Return [X, Y] of the center of cell containing provided text 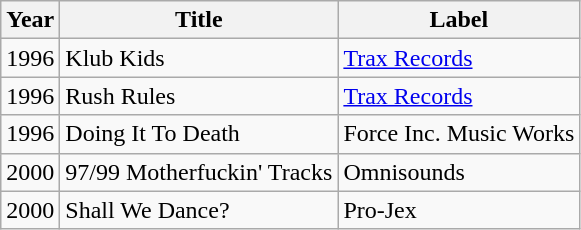
Klub Kids [199, 58]
Label [459, 20]
Omnisounds [459, 172]
Year [30, 20]
97/99 Motherfuckin' Tracks [199, 172]
Title [199, 20]
Pro-Jex [459, 210]
Rush Rules [199, 96]
Shall We Dance? [199, 210]
Force Inc. Music Works [459, 134]
Doing It To Death [199, 134]
